Detect which cell encompasses the target text, then output its [X, Y] center coordinate. 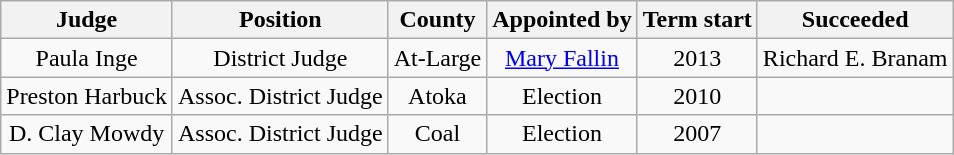
Preston Harbuck [87, 96]
At-Large [438, 58]
Atoka [438, 96]
D. Clay Mowdy [87, 134]
2013 [697, 58]
Position [280, 20]
County [438, 20]
Paula Inge [87, 58]
Succeeded [855, 20]
Mary Fallin [562, 58]
Coal [438, 134]
Appointed by [562, 20]
District Judge [280, 58]
2007 [697, 134]
Richard E. Branam [855, 58]
Term start [697, 20]
2010 [697, 96]
Judge [87, 20]
